Search for the cell housing the specified text and yield its (X, Y) center coordinate. 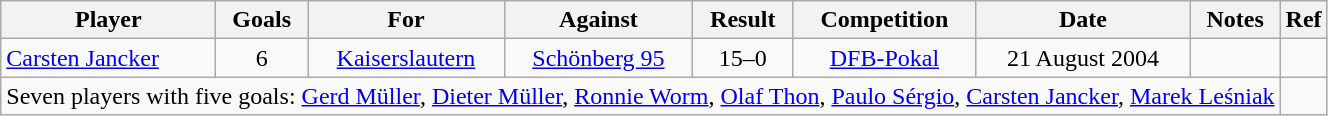
Goals (262, 20)
Schönberg 95 (598, 58)
For (406, 20)
Seven players with five goals: Gerd Müller, Dieter Müller, Ronnie Worm, Olaf Thon, Paulo Sérgio, Carsten Jancker, Marek Leśniak (640, 96)
Kaiserslautern (406, 58)
Player (108, 20)
Ref (1304, 20)
6 (262, 58)
Carsten Jancker (108, 58)
Competition (884, 20)
DFB-Pokal (884, 58)
15–0 (743, 58)
Result (743, 20)
21 August 2004 (1083, 58)
Notes (1235, 20)
Date (1083, 20)
Against (598, 20)
